Capture the cell that displays the provided text and extract its (x, y) central coordinate. 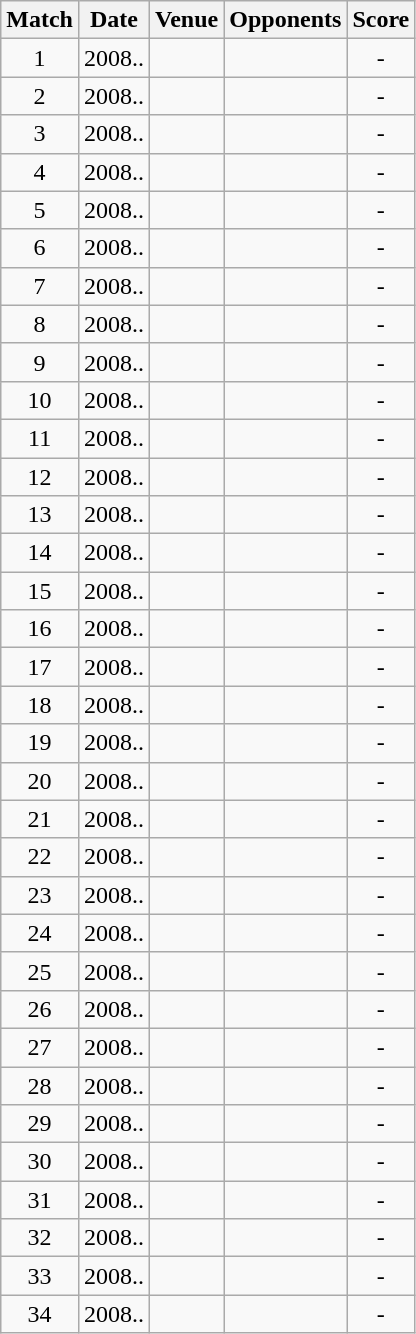
5 (40, 210)
13 (40, 515)
21 (40, 819)
3 (40, 134)
25 (40, 971)
1 (40, 58)
17 (40, 667)
18 (40, 705)
26 (40, 1009)
4 (40, 172)
16 (40, 629)
23 (40, 895)
6 (40, 248)
12 (40, 477)
Opponents (286, 20)
2 (40, 96)
Score (381, 20)
34 (40, 1314)
15 (40, 591)
9 (40, 362)
10 (40, 400)
Match (40, 20)
31 (40, 1200)
27 (40, 1047)
19 (40, 743)
Venue (187, 20)
20 (40, 781)
8 (40, 324)
30 (40, 1162)
22 (40, 857)
29 (40, 1124)
32 (40, 1238)
7 (40, 286)
33 (40, 1276)
11 (40, 438)
28 (40, 1085)
14 (40, 553)
24 (40, 933)
Date (114, 20)
